Locate the cell with the specified text and output its [x, y] center coordinate. 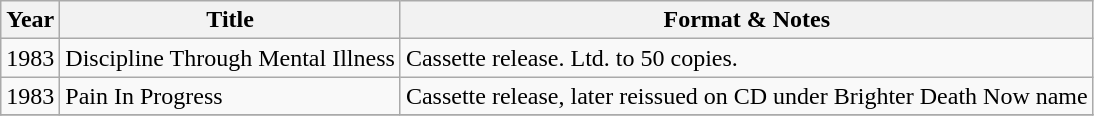
Format & Notes [746, 20]
Pain In Progress [230, 96]
Cassette release. Ltd. to 50 copies. [746, 58]
Cassette release, later reissued on CD under Brighter Death Now name [746, 96]
Discipline Through Mental Illness [230, 58]
Title [230, 20]
Year [30, 20]
